Find where the given text appears and provide that cell's center as (x, y) coordinate. 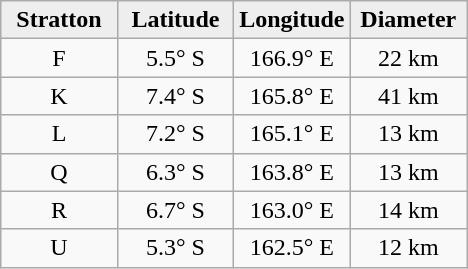
6.3° S (175, 172)
163.8° E (292, 172)
Diameter (408, 20)
12 km (408, 248)
R (59, 210)
5.3° S (175, 248)
L (59, 134)
7.4° S (175, 96)
165.1° E (292, 134)
165.8° E (292, 96)
Latitude (175, 20)
22 km (408, 58)
Stratton (59, 20)
5.5° S (175, 58)
166.9° E (292, 58)
Q (59, 172)
7.2° S (175, 134)
163.0° E (292, 210)
U (59, 248)
F (59, 58)
6.7° S (175, 210)
K (59, 96)
41 km (408, 96)
162.5° E (292, 248)
14 km (408, 210)
Longitude (292, 20)
